For the text-containing cell, return its midpoint in [x, y] coordinate format. 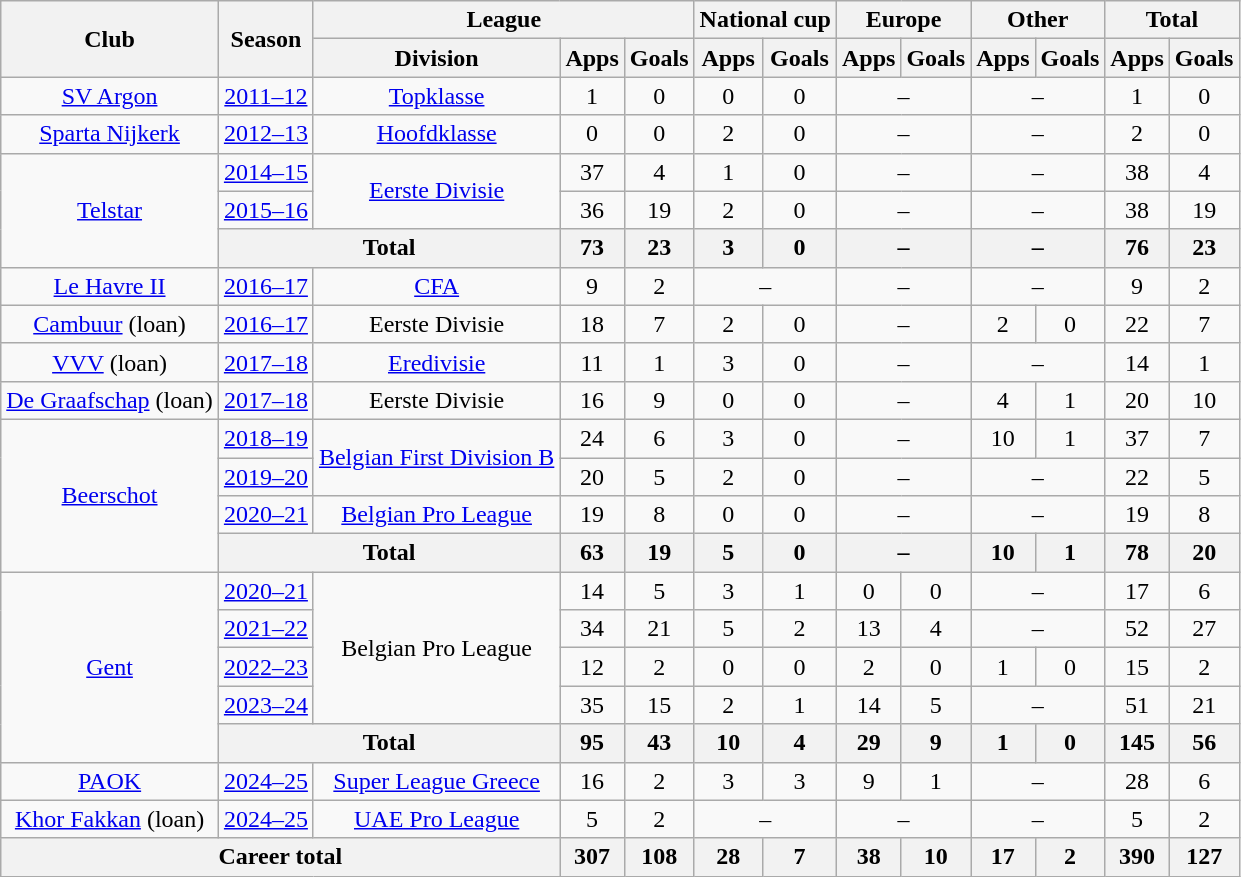
34 [592, 629]
307 [592, 857]
National cup [765, 20]
2021–22 [266, 629]
76 [1137, 248]
24 [592, 438]
Other [1038, 20]
2018–19 [266, 438]
73 [592, 248]
51 [1137, 705]
2011–12 [266, 96]
2019–20 [266, 477]
35 [592, 705]
De Graafschap (loan) [110, 400]
Career total [280, 857]
27 [1204, 629]
Club [110, 39]
43 [659, 743]
390 [1137, 857]
Division [436, 58]
Hoofdklasse [436, 134]
11 [592, 362]
UAE Pro League [436, 819]
108 [659, 857]
Cambuur (loan) [110, 324]
Europe [903, 20]
78 [1137, 553]
12 [592, 667]
2023–24 [266, 705]
56 [1204, 743]
League [504, 20]
2012–13 [266, 134]
Super League Greece [436, 781]
13 [868, 629]
VVV (loan) [110, 362]
SV Argon [110, 96]
18 [592, 324]
29 [868, 743]
Topklasse [436, 96]
Sparta Nijkerk [110, 134]
127 [1204, 857]
95 [592, 743]
2022–23 [266, 667]
Le Havre II [110, 286]
CFA [436, 286]
Telstar [110, 210]
Eredivisie [436, 362]
Gent [110, 667]
PAOK [110, 781]
2015–16 [266, 210]
145 [1137, 743]
Beerschot [110, 495]
Khor Fakkan (loan) [110, 819]
Belgian First Division B [436, 457]
52 [1137, 629]
2014–15 [266, 172]
36 [592, 210]
Season [266, 39]
63 [592, 553]
